Scan for the cell matching the given text and deliver its [x, y] coordinate at center. 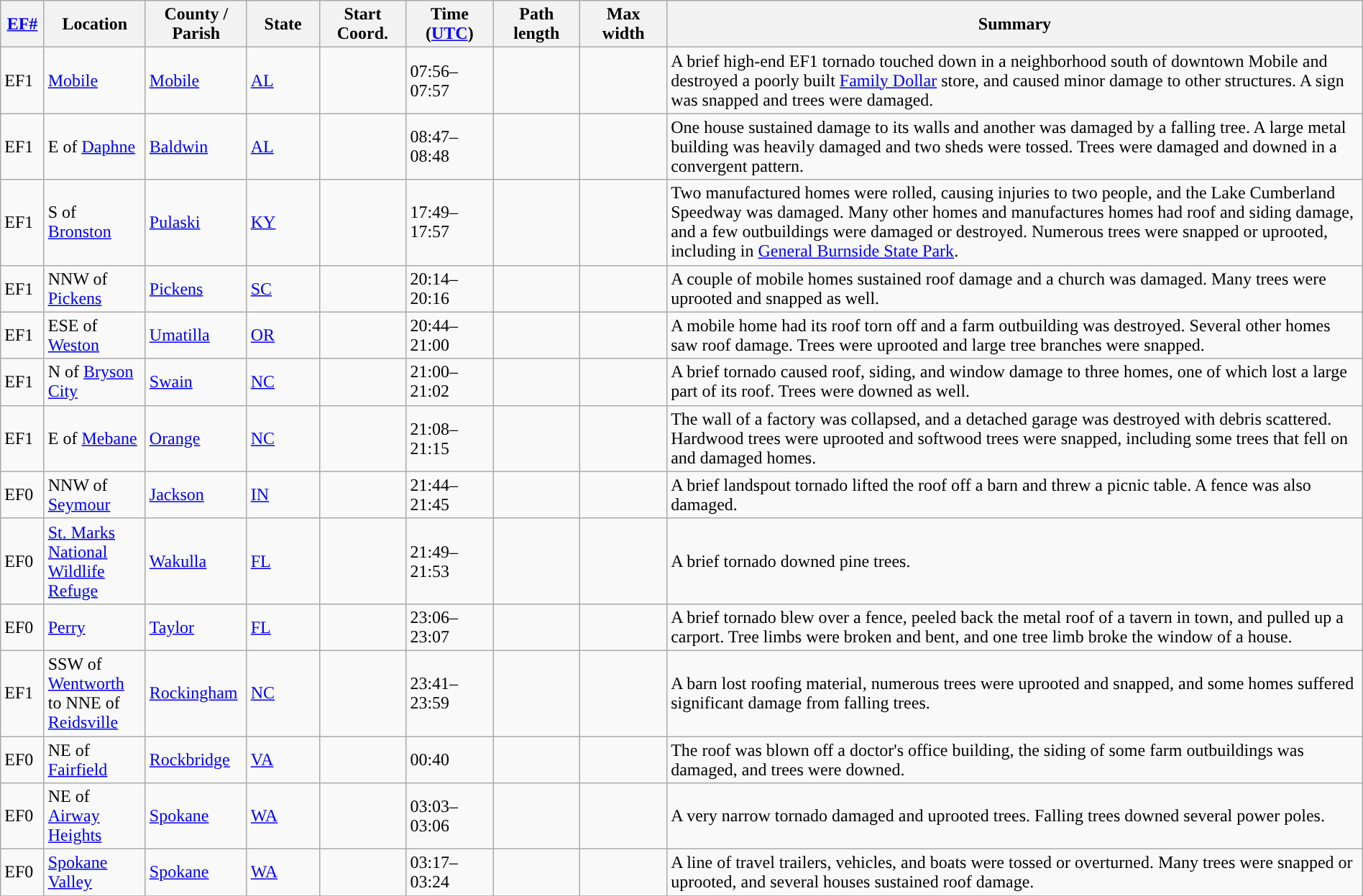
NE of Airway Heights [95, 816]
ESE of Weston [95, 335]
EF# [22, 24]
N of Bryson City [95, 382]
The roof was blown off a doctor's office building, the siding of some farm outbuildings was damaged, and trees were downed. [1015, 759]
A brief tornado caused roof, siding, and window damage to three homes, one of which lost a large part of its roof. Trees were downed as well. [1015, 382]
17:49–17:57 [450, 223]
Start Coord. [362, 24]
21:44–21:45 [450, 494]
NE of Fairfield [95, 759]
A couple of mobile homes sustained roof damage and a church was damaged. Many trees were uprooted and snapped as well. [1015, 289]
Jackson [196, 494]
NNW of Seymour [95, 494]
00:40 [450, 759]
A barn lost roofing material, numerous trees were uprooted and snapped, and some homes suffered significant damage from falling trees. [1015, 693]
Time (UTC) [450, 24]
23:06–23:07 [450, 627]
OR [283, 335]
20:14–20:16 [450, 289]
23:41–23:59 [450, 693]
Spokane Valley [95, 872]
Rockbridge [196, 759]
St. Marks National Wildlife Refuge [95, 560]
Pulaski [196, 223]
A brief tornado downed pine trees. [1015, 560]
Location [95, 24]
03:03–03:06 [450, 816]
Baldwin [196, 147]
SSW of Wentworth to NNE of Reidsville [95, 693]
S of Bronston [95, 223]
21:00–21:02 [450, 382]
VA [283, 759]
08:47–08:48 [450, 147]
Taylor [196, 627]
State [283, 24]
A brief landspout tornado lifted the roof off a barn and threw a picnic table. A fence was also damaged. [1015, 494]
20:44–21:00 [450, 335]
NNW of Pickens [95, 289]
Perry [95, 627]
07:56–07:57 [450, 80]
E of Daphne [95, 147]
SC [283, 289]
Swain [196, 382]
03:17–03:24 [450, 872]
IN [283, 494]
Orange [196, 438]
Rockingham [196, 693]
County / Parish [196, 24]
E of Mebane [95, 438]
Wakulla [196, 560]
Summary [1015, 24]
Path length [536, 24]
KY [283, 223]
Max width [624, 24]
Pickens [196, 289]
A very narrow tornado damaged and uprooted trees. Falling trees downed several power poles. [1015, 816]
21:49–21:53 [450, 560]
Umatilla [196, 335]
21:08–21:15 [450, 438]
